Detect which cell encompasses the target text, then output its (x, y) center coordinate. 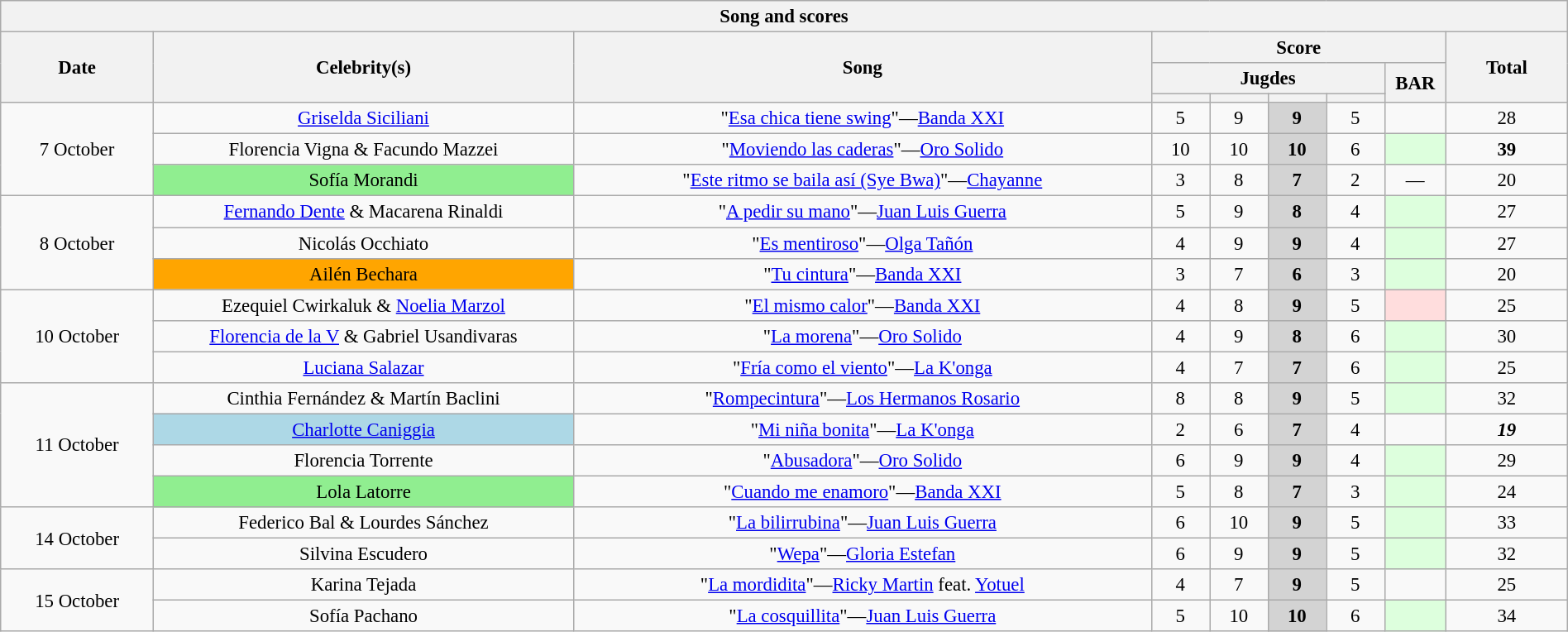
24 (1507, 491)
"Esa chica tiene swing"—Banda XXI (863, 118)
Fernando Dente & Macarena Rinaldi (363, 212)
— (1415, 181)
39 (1507, 150)
"La morena"—Oro Solido (863, 336)
"La cosquillita"—Juan Luis Guerra (863, 616)
Total (1507, 68)
15 October (78, 601)
"La mordidita"—Ricky Martin feat. Yotuel (863, 585)
Florencia de la V & Gabriel Usandivaras (363, 336)
Celebrity(s) (363, 68)
"Rompecintura"—Los Hermanos Rosario (863, 399)
"Cuando me enamoro"—Banda XXI (863, 491)
Sofía Pachano (363, 616)
34 (1507, 616)
Karina Tejada (363, 585)
Cinthia Fernández & Martín Baclini (363, 399)
Song and scores (784, 17)
"Moviendo las caderas"—Oro Solido (863, 150)
Florencia Torrente (363, 461)
"Fría como el viento"—La K'onga (863, 367)
29 (1507, 461)
"Abusadora"—Oro Solido (863, 461)
Luciana Salazar (363, 367)
"Tu cintura"—Banda XXI (863, 274)
Silvina Escudero (363, 554)
Florencia Vigna & Facundo Mazzei (363, 150)
"Es mentiroso"—Olga Tañón (863, 243)
8 October (78, 243)
Ailén Bechara (363, 274)
Charlotte Caniggia (363, 429)
Date (78, 68)
7 October (78, 149)
"La bilirrubina"—Juan Luis Guerra (863, 523)
Lola Latorre (363, 491)
28 (1507, 118)
Sofía Morandi (363, 181)
Ezequiel Cwirkaluk & Noelia Marzol (363, 305)
Song (863, 68)
10 October (78, 336)
14 October (78, 538)
"Wepa"—Gloria Estefan (863, 554)
Nicolás Occhiato (363, 243)
"Mi niña bonita"—La K'onga (863, 429)
Jugdes (1268, 79)
30 (1507, 336)
33 (1507, 523)
"El mismo calor"—Banda XXI (863, 305)
19 (1507, 429)
BAR (1415, 83)
Griselda Siciliani (363, 118)
Score (1298, 48)
"A pedir su mano"—Juan Luis Guerra (863, 212)
11 October (78, 445)
"Este ritmo se baila así (Sye Bwa)"—Chayanne (863, 181)
Federico Bal & Lourdes Sánchez (363, 523)
